Provide the [X, Y] coordinate of the cell's center where the given text is located.  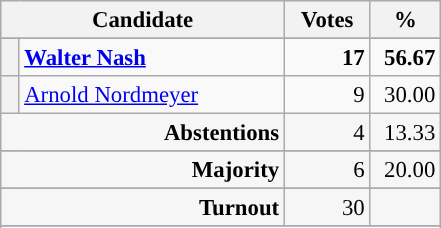
20.00 [406, 170]
9 [327, 95]
% [406, 20]
6 [327, 170]
Votes [327, 20]
17 [327, 58]
Abstentions [143, 133]
Walter Nash [152, 58]
30 [327, 208]
Arnold Nordmeyer [152, 95]
4 [327, 133]
13.33 [406, 133]
Majority [143, 170]
Candidate [143, 20]
30.00 [406, 95]
56.67 [406, 58]
Turnout [143, 208]
